Locate the cell with the specified text and output its [X, Y] center coordinate. 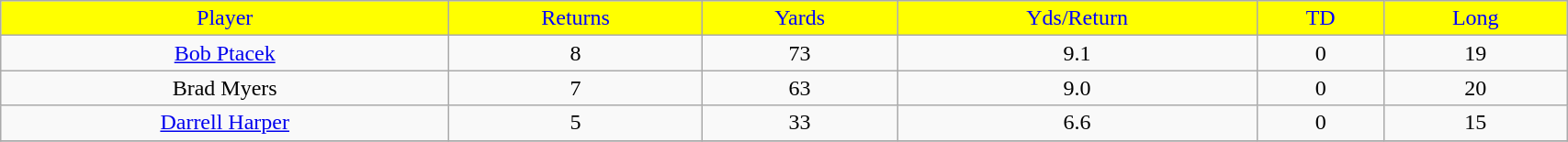
8 [576, 53]
TD [1321, 18]
Yds/Return [1077, 18]
9.1 [1077, 53]
Bob Ptacek [225, 53]
15 [1475, 123]
6.6 [1077, 123]
Returns [576, 18]
63 [799, 88]
Darrell Harper [225, 123]
Long [1475, 18]
Brad Myers [225, 88]
33 [799, 123]
7 [576, 88]
9.0 [1077, 88]
19 [1475, 53]
Yards [799, 18]
20 [1475, 88]
Player [225, 18]
73 [799, 53]
5 [576, 123]
